For the text-containing cell, return its midpoint in (x, y) coordinate format. 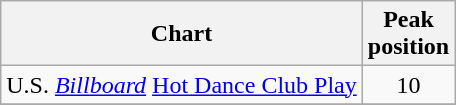
U.S. Billboard Hot Dance Club Play (182, 85)
Peakposition (408, 34)
10 (408, 85)
Chart (182, 34)
